Locate the cell with the specified text and output its [X, Y] center coordinate. 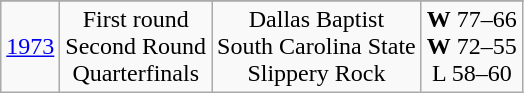
1973 [30, 47]
Dallas BaptistSouth Carolina StateSlippery Rock [317, 47]
First roundSecond RoundQuarterfinals [136, 47]
W 77–66W 72–55L 58–60 [472, 47]
